Locate the cell with the specified text and output its [x, y] center coordinate. 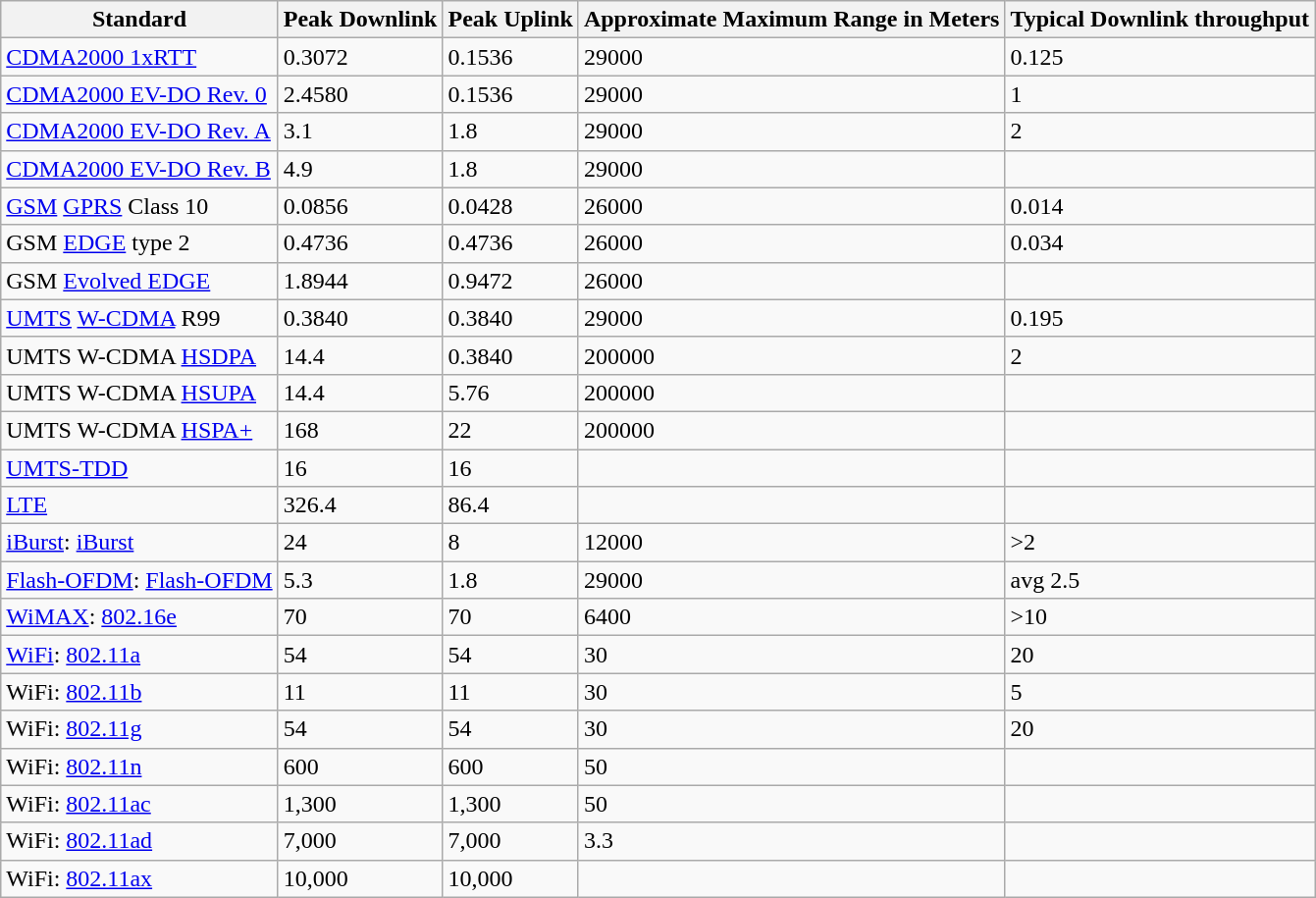
CDMA2000 EV-DO Rev. 0 [139, 94]
22 [510, 430]
0.014 [1160, 206]
Peak Uplink [510, 20]
3.1 [360, 132]
CDMA2000 EV-DO Rev. B [139, 169]
168 [360, 430]
1.8944 [360, 281]
0.195 [1160, 318]
UMTS W-CDMA R99 [139, 318]
UMTS-TDD [139, 468]
3.3 [791, 841]
CDMA2000 1xRTT [139, 57]
iBurst: iBurst [139, 543]
UMTS W-CDMA HSPA+ [139, 430]
WiFi: 802.11ac [139, 804]
5 [1160, 692]
WiFi: 802.11a [139, 655]
Standard [139, 20]
WiFi: 802.11b [139, 692]
0.0856 [360, 206]
GSM EDGE type 2 [139, 243]
WiFi: 802.11ad [139, 841]
1 [1160, 94]
avg 2.5 [1160, 580]
8 [510, 543]
86.4 [510, 505]
326.4 [360, 505]
Approximate Maximum Range in Meters [791, 20]
GSM GPRS Class 10 [139, 206]
WiFi: 802.11ax [139, 878]
6400 [791, 617]
WiFi: 802.11g [139, 729]
0.125 [1160, 57]
>10 [1160, 617]
2.4580 [360, 94]
Typical Downlink throughput [1160, 20]
5.3 [360, 580]
24 [360, 543]
0.0428 [510, 206]
LTE [139, 505]
0.034 [1160, 243]
UMTS W-CDMA HSUPA [139, 393]
0.9472 [510, 281]
CDMA2000 EV-DO Rev. A [139, 132]
GSM Evolved EDGE [139, 281]
UMTS W-CDMA HSDPA [139, 355]
>2 [1160, 543]
4.9 [360, 169]
5.76 [510, 393]
Peak Downlink [360, 20]
WiFi: 802.11n [139, 766]
0.3072 [360, 57]
Flash-OFDM: Flash-OFDM [139, 580]
12000 [791, 543]
WiMAX: 802.16e [139, 617]
